Return the (x, y) coordinate for the center point of the cell that contains the specified text.  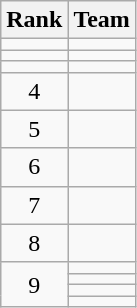
8 (34, 243)
6 (34, 167)
7 (34, 205)
4 (34, 91)
Team (102, 20)
Rank (34, 20)
9 (34, 284)
5 (34, 129)
